Output the [X, Y] coordinate of the center of the cell containing the given text.  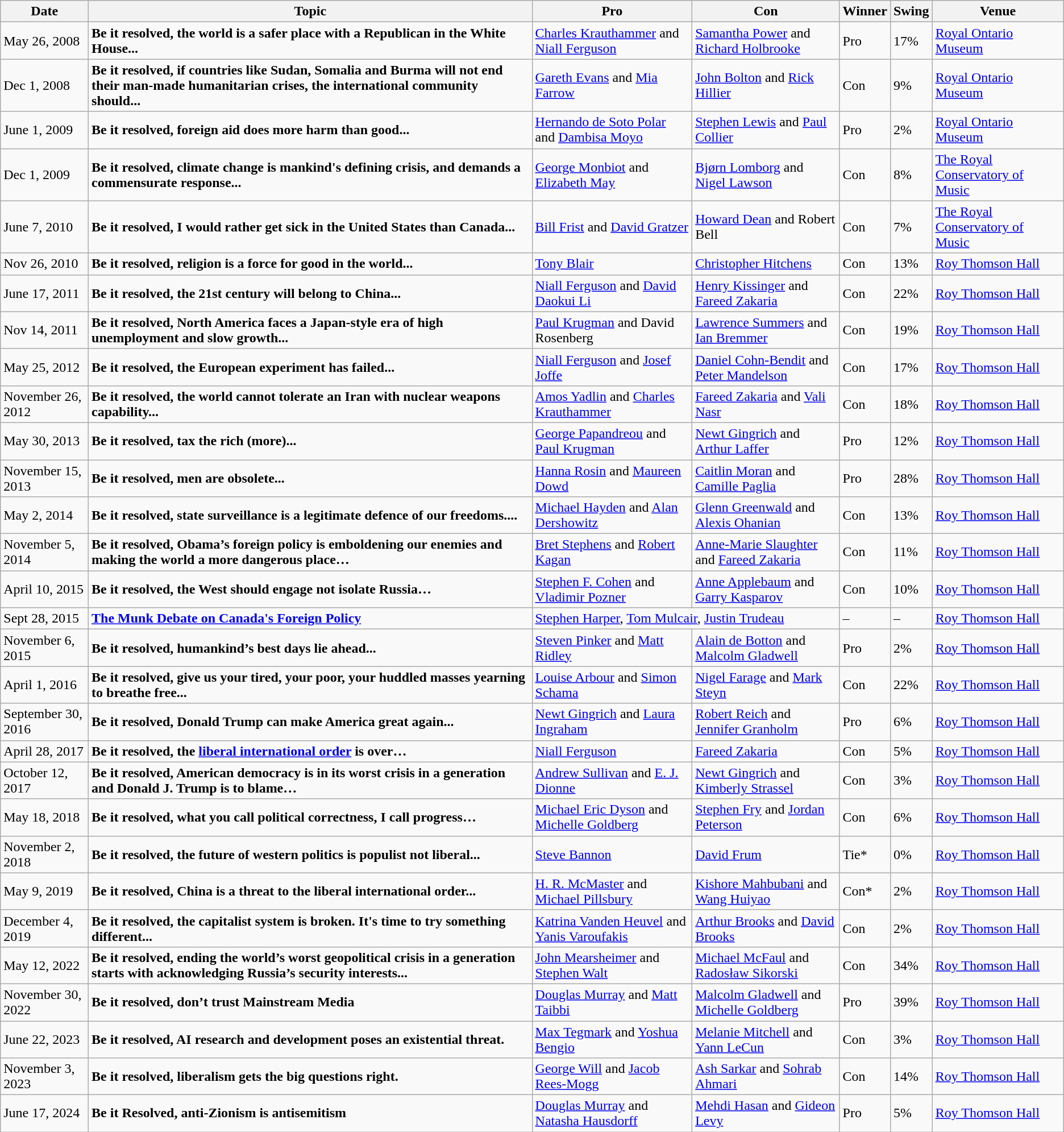
Be it resolved, tax the rich (more)... [310, 441]
19% [911, 330]
8% [911, 175]
Hernando de Soto Polar and Dambisa Moyo [612, 130]
December 4, 2019 [44, 928]
Stephen Harper, Tom Mulcair, Justin Trudeau [685, 619]
Newt Gingrich and Arthur Laffer [766, 441]
H. R. McMaster and Michael Pillsbury [612, 891]
Be it resolved, the capitalist system is broken. It's time to try something different... [310, 928]
Be it resolved, AI research and development poses an existential threat. [310, 1039]
Be it resolved, state surveillance is a legitimate defence of our freedoms.... [310, 515]
George Monbiot and Elizabeth May [612, 175]
Arthur Brooks and David Brooks [766, 928]
Stephen Lewis and Paul Collier [766, 130]
November 6, 2015 [44, 648]
14% [911, 1077]
Bjørn Lomborg and Nigel Lawson [766, 175]
Fareed Zakaria [766, 751]
Michael Hayden and Alan Dershowitz [612, 515]
Mehdi Hasan and Gideon Levy [766, 1113]
November 15, 2013 [44, 478]
Be it resolved, humankind’s best days lie ahead... [310, 648]
Be it Resolved, anti-Zionism is antisemitism [310, 1113]
Be it resolved, American democracy is in its worst crisis in a generation and Donald J. Trump is to blame… [310, 780]
Michael Eric Dyson and Michelle Goldberg [612, 818]
Be it resolved, the West should engage not isolate Russia… [310, 589]
June 1, 2009 [44, 130]
Be it resolved, the liberal international order is over… [310, 751]
November 5, 2014 [44, 553]
Be it resolved, religion is a force for good in the world... [310, 264]
Andrew Sullivan and E. J. Dionne [612, 780]
Dec 1, 2009 [44, 175]
Tie* [865, 854]
June 22, 2023 [44, 1039]
Be it resolved, the world is a safer place with a Republican in the White House... [310, 41]
28% [911, 478]
Be it resolved, if countries like Sudan, Somalia and Burma will not end their man-made humanitarian crises, the international community should... [310, 85]
June 7, 2010 [44, 227]
May 12, 2022 [44, 965]
May 30, 2013 [44, 441]
November 2, 2018 [44, 854]
May 18, 2018 [44, 818]
Be it resolved, the world cannot tolerate an Iran with nuclear weapons capability... [310, 404]
Douglas Murray and Natasha Hausdorff [612, 1113]
Anne Applebaum and Garry Kasparov [766, 589]
David Frum [766, 854]
Be it resolved, China is a threat to the liberal international order... [310, 891]
April 10, 2015 [44, 589]
Niall Ferguson [612, 751]
34% [911, 965]
Be it resolved, the future of western politics is populist not liberal... [310, 854]
The Munk Debate on Canada's Foreign Policy [310, 619]
Tony Blair [612, 264]
November 3, 2023 [44, 1077]
Stephen Fry and Jordan Peterson [766, 818]
Max Tegmark and Yoshua Bengio [612, 1039]
Nov 26, 2010 [44, 264]
November 30, 2022 [44, 1002]
June 17, 2024 [44, 1113]
April 1, 2016 [44, 685]
Hanna Rosin and Maureen Dowd [612, 478]
John Mearsheimer and Stephen Walt [612, 965]
Steven Pinker and Matt Ridley [612, 648]
Venue [998, 11]
Dec 1, 2008 [44, 85]
Bill Frist and David Gratzer [612, 227]
Louise Arbour and Simon Schama [612, 685]
May 26, 2008 [44, 41]
Douglas Murray and Matt Taibbi [612, 1002]
May 9, 2019 [44, 891]
Niall Ferguson and David Daokui Li [612, 293]
Sept 28, 2015 [44, 619]
Malcolm Gladwell and Michelle Goldberg [766, 1002]
Niall Ferguson and Josef Joffe [612, 367]
Caitlin Moran and Camille Paglia [766, 478]
10% [911, 589]
October 12, 2017 [44, 780]
39% [911, 1002]
Be it resolved, what you call political correctness, I call progress… [310, 818]
Be it resolved, North America faces a Japan-style era of high unemployment and slow growth... [310, 330]
Be it resolved, foreign aid does more harm than good... [310, 130]
Steve Bannon [612, 854]
Melanie Mitchell and Yann LeCun [766, 1039]
November 26, 2012 [44, 404]
Be it resolved, men are obsolete... [310, 478]
Be it resolved, ending the world’s worst geopolitical crisis in a generation starts with acknowledging Russia’s security interests... [310, 965]
John Bolton and Rick Hillier [766, 85]
Amos Yadlin and Charles Krauthammer [612, 404]
Christopher Hitchens [766, 264]
Lawrence Summers and Ian Bremmer [766, 330]
Be it resolved, don’t trust Mainstream Media [310, 1002]
Nov 14, 2011 [44, 330]
Newt Gingrich and Laura Ingraham [612, 722]
May 25, 2012 [44, 367]
Alain de Botton and Malcolm Gladwell [766, 648]
Samantha Power and Richard Holbrooke [766, 41]
Be it resolved, Obama’s foreign policy is emboldening our enemies and making the world a more dangerous place… [310, 553]
Winner [865, 11]
Michael McFaul and Radosław Sikorski [766, 965]
Nigel Farage and Mark Steyn [766, 685]
Be it resolved, the European experiment has failed... [310, 367]
9% [911, 85]
Con* [865, 891]
Be it resolved, Donald Trump can make America great again... [310, 722]
Fareed Zakaria and Vali Nasr [766, 404]
Bret Stephens and Robert Kagan [612, 553]
September 30, 2016 [44, 722]
George Will and Jacob Rees-Mogg [612, 1077]
Henry Kissinger and Fareed Zakaria [766, 293]
Swing [911, 11]
Topic [310, 11]
7% [911, 227]
Be it resolved, the 21st century will belong to China... [310, 293]
May 2, 2014 [44, 515]
Anne-Marie Slaughter and Fareed Zakaria [766, 553]
Newt Gingrich and Kimberly Strassel [766, 780]
Gareth Evans and Mia Farrow [612, 85]
Stephen F. Cohen and Vladimir Pozner [612, 589]
12% [911, 441]
Robert Reich and Jennifer Granholm [766, 722]
Paul Krugman and David Rosenberg [612, 330]
Be it resolved, liberalism gets the big questions right. [310, 1077]
Daniel Cohn-Bendit and Peter Mandelson [766, 367]
18% [911, 404]
0% [911, 854]
Howard Dean and Robert Bell [766, 227]
Date [44, 11]
George Papandreou and Paul Krugman [612, 441]
June 17, 2011 [44, 293]
Kishore Mahbubani and Wang Huiyao [766, 891]
Ash Sarkar and Sohrab Ahmari [766, 1077]
Katrina Vanden Heuvel and Yanis Varoufakis [612, 928]
Be it resolved, climate change is mankind's defining crisis, and demands a commensurate response... [310, 175]
Be it resolved, give us your tired, your poor, your huddled masses yearning to breathe free... [310, 685]
11% [911, 553]
Be it resolved, I would rather get sick in the United States than Canada... [310, 227]
April 28, 2017 [44, 751]
Charles Krauthammer and Niall Ferguson [612, 41]
Glenn Greenwald and Alexis Ohanian [766, 515]
